Provide the (x, y) coordinate of the cell's center where the given text is located.  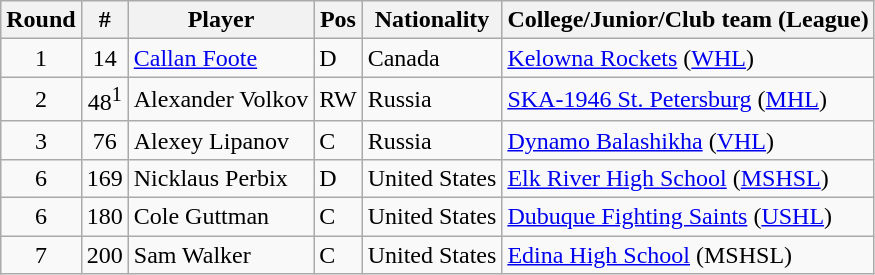
Alexey Lipanov (220, 140)
Edina High School (MSHSL) (688, 255)
14 (104, 58)
Alexander Volkov (220, 100)
76 (104, 140)
481 (104, 100)
Nationality (432, 20)
Callan Foote (220, 58)
180 (104, 217)
# (104, 20)
Sam Walker (220, 255)
200 (104, 255)
Kelowna Rockets (WHL) (688, 58)
7 (41, 255)
SKA-1946 St. Petersburg (MHL) (688, 100)
3 (41, 140)
Canada (432, 58)
RW (338, 100)
1 (41, 58)
Nicklaus Perbix (220, 178)
Dynamo Balashikha (VHL) (688, 140)
Elk River High School (MSHSL) (688, 178)
Pos (338, 20)
169 (104, 178)
College/Junior/Club team (League) (688, 20)
Cole Guttman (220, 217)
Dubuque Fighting Saints (USHL) (688, 217)
Player (220, 20)
2 (41, 100)
Round (41, 20)
